Determine the [X, Y] coordinate at the center of the cell enclosing the given text.  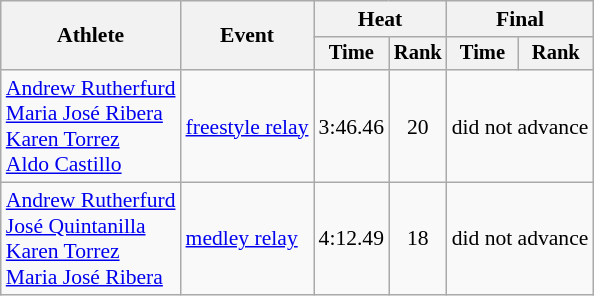
Athlete [91, 36]
20 [418, 126]
medley relay [248, 239]
Event [248, 36]
Final [520, 19]
Andrew RutherfurdJosé QuintanillaKaren TorrezMaria José Ribera [91, 239]
Andrew RutherfurdMaria José RiberaKaren TorrezAldo Castillo [91, 126]
3:46.46 [352, 126]
18 [418, 239]
freestyle relay [248, 126]
4:12.49 [352, 239]
Heat [380, 19]
